Scan for the cell matching the given text and deliver its (x, y) coordinate at center. 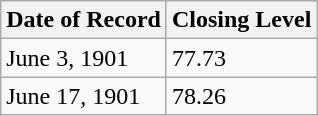
June 3, 1901 (84, 58)
Closing Level (241, 20)
Date of Record (84, 20)
77.73 (241, 58)
June 17, 1901 (84, 96)
78.26 (241, 96)
